Determine the [X, Y] coordinate at the center of the cell enclosing the given text.  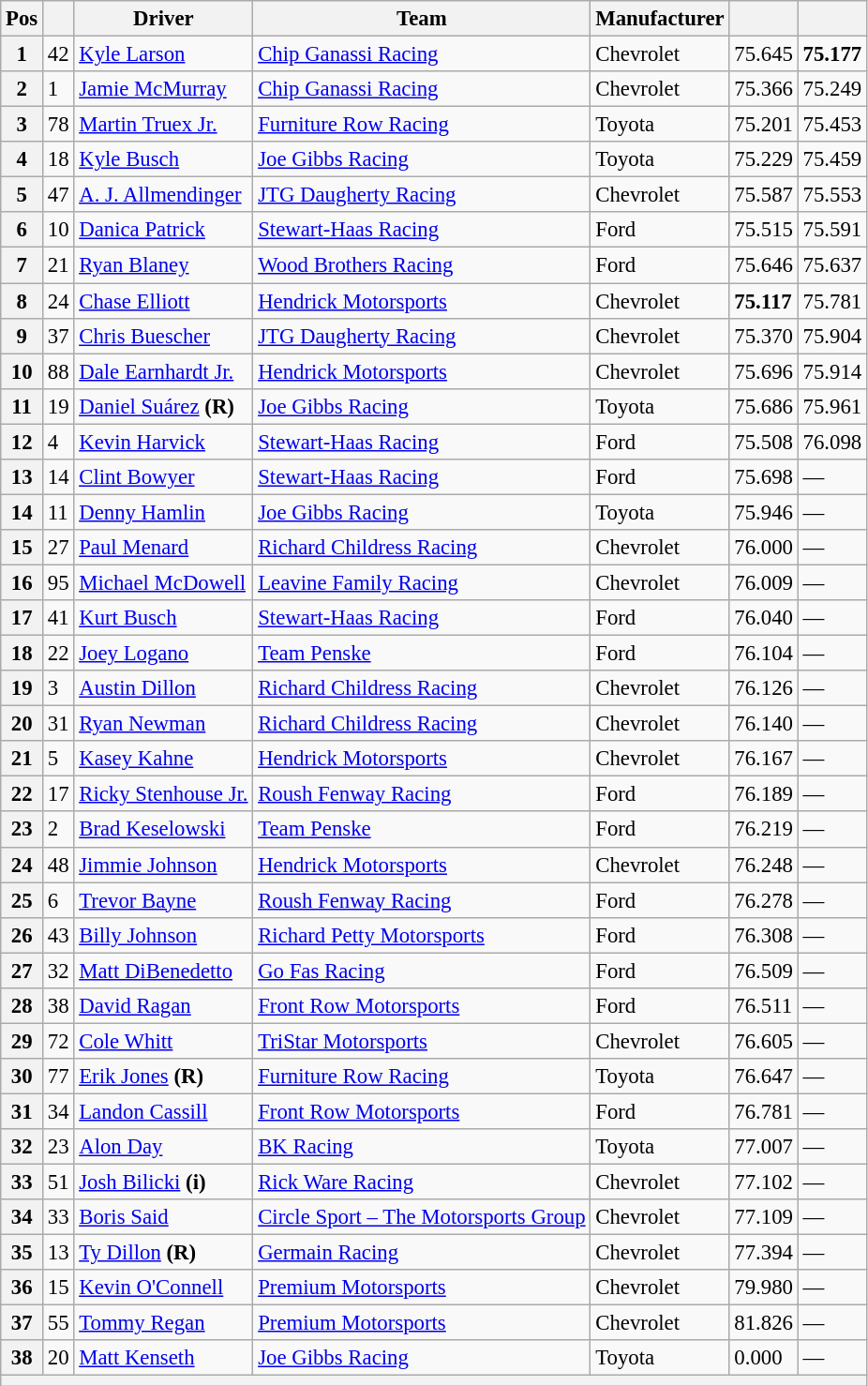
Cole Whitt [163, 1041]
Boris Said [163, 1217]
0.000 [763, 1359]
75.508 [763, 442]
Kevin Harvick [163, 442]
Germain Racing [422, 1253]
Chase Elliott [163, 301]
75.229 [763, 159]
26 [22, 935]
76.647 [763, 1077]
76.098 [832, 442]
9 [22, 336]
Billy Johnson [163, 935]
A. J. Allmendinger [163, 195]
35 [22, 1253]
Daniel Suárez (R) [163, 406]
Josh Bilicki (i) [163, 1183]
76.781 [763, 1111]
Richard Petty Motorsports [422, 935]
Wood Brothers Racing [422, 265]
Alon Day [163, 1147]
75.587 [763, 195]
TriStar Motorsports [422, 1041]
Jamie McMurray [163, 89]
76.308 [763, 935]
75.637 [832, 265]
75.117 [763, 301]
Kyle Larson [163, 54]
BK Racing [422, 1147]
Leavine Family Racing [422, 582]
75.553 [832, 195]
76.140 [763, 724]
42 [58, 54]
77.109 [763, 1217]
David Ragan [163, 1006]
Denny Hamlin [163, 512]
48 [58, 865]
Kasey Kahne [163, 759]
75.459 [832, 159]
Brad Keselowski [163, 830]
16 [22, 582]
Ryan Newman [163, 724]
75.249 [832, 89]
Rick Ware Racing [422, 1183]
75.645 [763, 54]
51 [58, 1183]
76.040 [763, 618]
75.904 [832, 336]
Martin Truex Jr. [163, 125]
75.646 [763, 265]
12 [22, 442]
41 [58, 618]
Ty Dillon (R) [163, 1253]
75.698 [763, 477]
76.511 [763, 1006]
95 [58, 582]
28 [22, 1006]
Austin Dillon [163, 688]
25 [22, 900]
76.509 [763, 971]
76.219 [763, 830]
Joey Logano [163, 654]
Jimmie Johnson [163, 865]
76.009 [763, 582]
Pos [22, 19]
75.453 [832, 125]
76.248 [763, 865]
76.605 [763, 1041]
Chris Buescher [163, 336]
75.201 [763, 125]
Team [422, 19]
88 [58, 371]
75.686 [763, 406]
Dale Earnhardt Jr. [163, 371]
7 [22, 265]
Danica Patrick [163, 230]
Paul Menard [163, 548]
75.370 [763, 336]
75.781 [832, 301]
Circle Sport – The Motorsports Group [422, 1217]
72 [58, 1041]
Kurt Busch [163, 618]
75.591 [832, 230]
75.914 [832, 371]
75.696 [763, 371]
Tommy Regan [163, 1323]
Clint Bowyer [163, 477]
77.007 [763, 1147]
Michael McDowell [163, 582]
Trevor Bayne [163, 900]
29 [22, 1041]
8 [22, 301]
Driver [163, 19]
78 [58, 125]
75.515 [763, 230]
75.961 [832, 406]
Matt Kenseth [163, 1359]
79.980 [763, 1288]
Manufacturer [660, 19]
75.177 [832, 54]
77 [58, 1077]
Matt DiBenedetto [163, 971]
76.189 [763, 794]
Landon Cassill [163, 1111]
75.946 [763, 512]
81.826 [763, 1323]
Ricky Stenhouse Jr. [163, 794]
55 [58, 1323]
77.102 [763, 1183]
30 [22, 1077]
76.104 [763, 654]
76.167 [763, 759]
Kevin O'Connell [163, 1288]
76.126 [763, 688]
76.000 [763, 548]
77.394 [763, 1253]
75.366 [763, 89]
36 [22, 1288]
Ryan Blaney [163, 265]
Kyle Busch [163, 159]
76.278 [763, 900]
Go Fas Racing [422, 971]
47 [58, 195]
43 [58, 935]
Erik Jones (R) [163, 1077]
